Output the (X, Y) coordinate of the center of the cell containing the given text.  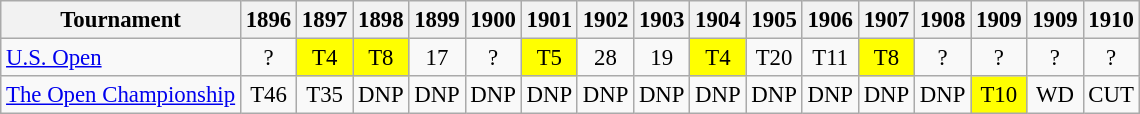
T20 (774, 58)
U.S. Open (121, 58)
T35 (325, 95)
T46 (268, 95)
CUT (1111, 95)
1905 (774, 20)
Tournament (121, 20)
WD (1055, 95)
17 (437, 58)
1898 (381, 20)
19 (662, 58)
1906 (830, 20)
1896 (268, 20)
1908 (943, 20)
1900 (493, 20)
T11 (830, 58)
1904 (718, 20)
1903 (662, 20)
28 (605, 58)
T5 (549, 58)
1902 (605, 20)
1897 (325, 20)
1901 (549, 20)
1899 (437, 20)
T10 (999, 95)
1907 (886, 20)
The Open Championship (121, 95)
1910 (1111, 20)
